Extract the (X, Y) coordinate from the center of the cell holding the provided text.  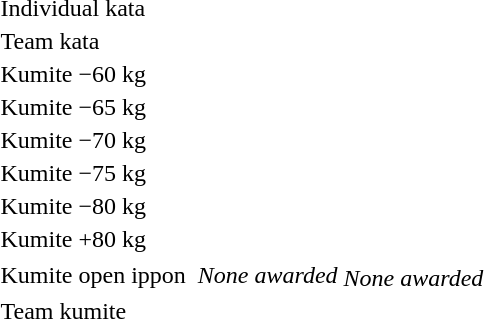
None awarded (268, 275)
